Scan for the cell matching the given text and deliver its (X, Y) coordinate at center. 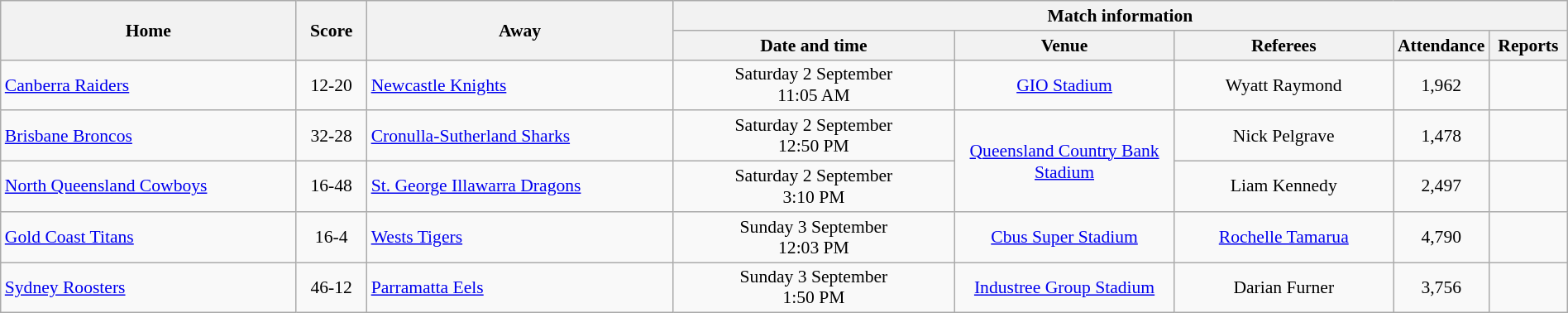
Score (332, 30)
Newcastle Knights (520, 84)
Sydney Roosters (149, 288)
Home (149, 30)
St. George Illawarra Dragons (520, 187)
Saturday 2 September3:10 PM (814, 187)
Away (520, 30)
Canberra Raiders (149, 84)
Cronulla-Sutherland Sharks (520, 136)
Wests Tigers (520, 237)
Gold Coast Titans (149, 237)
Sunday 3 September12:03 PM (814, 237)
Parramatta Eels (520, 288)
Sunday 3 September1:50 PM (814, 288)
Rochelle Tamarua (1284, 237)
1,962 (1441, 84)
Saturday 2 September12:50 PM (814, 136)
Queensland Country Bank Stadium (1064, 161)
Match information (1120, 16)
12-20 (332, 84)
Referees (1284, 46)
16-4 (332, 237)
2,497 (1441, 187)
Reports (1528, 46)
1,478 (1441, 136)
Cbus Super Stadium (1064, 237)
4,790 (1441, 237)
Industree Group Stadium (1064, 288)
GIO Stadium (1064, 84)
46-12 (332, 288)
Nick Pelgrave (1284, 136)
North Queensland Cowboys (149, 187)
32-28 (332, 136)
16-48 (332, 187)
Venue (1064, 46)
Liam Kennedy (1284, 187)
Date and time (814, 46)
Brisbane Broncos (149, 136)
Wyatt Raymond (1284, 84)
Darian Furner (1284, 288)
Attendance (1441, 46)
3,756 (1441, 288)
Saturday 2 September11:05 AM (814, 84)
